Identify which cell holds the provided text, then report its (X, Y) central coordinate. 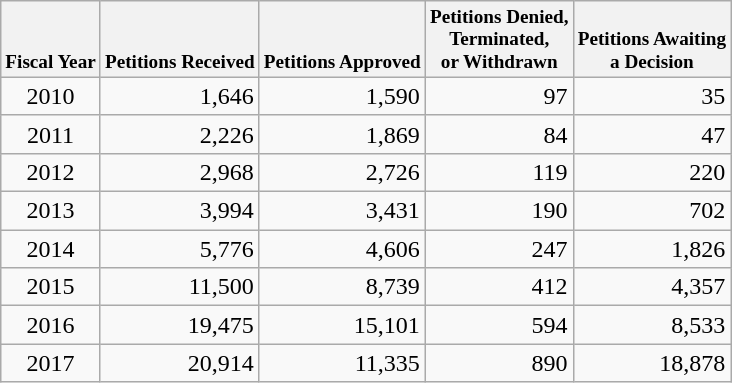
8,533 (652, 325)
2,968 (180, 173)
Petitions Denied, Terminated, or Withdrawn (499, 40)
1,826 (652, 249)
18,878 (652, 363)
11,335 (342, 363)
Petitions Awaiting a Decision (652, 40)
Fiscal Year (51, 40)
702 (652, 211)
2,226 (180, 134)
890 (499, 363)
4,357 (652, 287)
412 (499, 287)
20,914 (180, 363)
8,739 (342, 287)
119 (499, 173)
11,500 (180, 287)
2012 (51, 173)
2011 (51, 134)
1,590 (342, 96)
2010 (51, 96)
1,869 (342, 134)
3,994 (180, 211)
84 (499, 134)
2017 (51, 363)
Petitions Approved (342, 40)
4,606 (342, 249)
2,726 (342, 173)
594 (499, 325)
2014 (51, 249)
5,776 (180, 249)
247 (499, 249)
220 (652, 173)
35 (652, 96)
19,475 (180, 325)
3,431 (342, 211)
15,101 (342, 325)
190 (499, 211)
2013 (51, 211)
Petitions Received (180, 40)
1,646 (180, 96)
2016 (51, 325)
2015 (51, 287)
47 (652, 134)
97 (499, 96)
